Return the [X, Y] coordinate for the center point of the cell that contains the specified text.  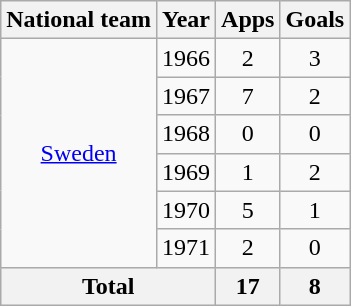
17 [248, 286]
3 [315, 58]
Year [186, 20]
National team [79, 20]
5 [248, 210]
Apps [248, 20]
1966 [186, 58]
1969 [186, 172]
1971 [186, 248]
1967 [186, 96]
1970 [186, 210]
8 [315, 286]
Sweden [79, 153]
Goals [315, 20]
7 [248, 96]
Total [108, 286]
1968 [186, 134]
